Locate the cell with the specified text and output its (X, Y) center coordinate. 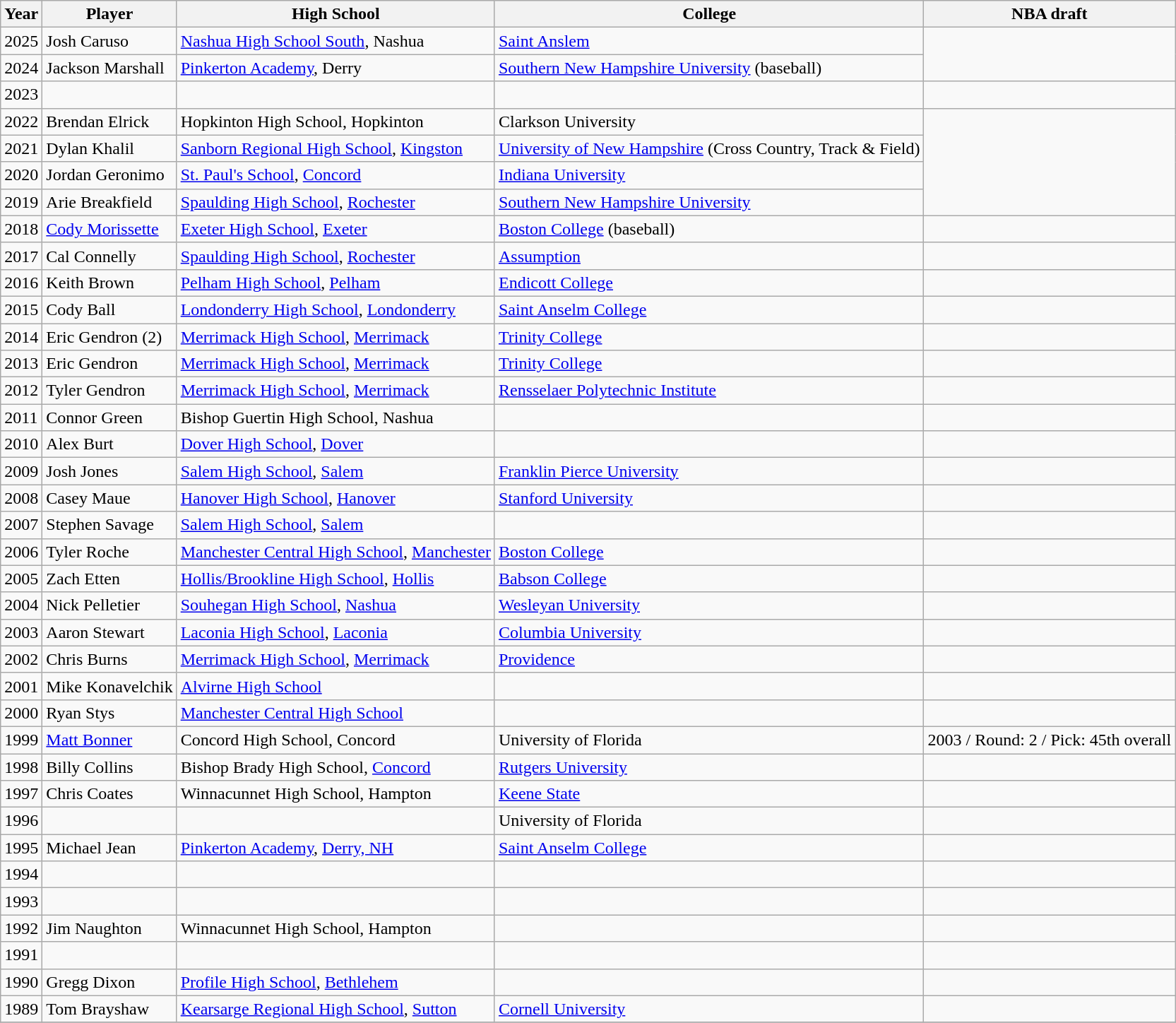
2000 (21, 713)
2001 (21, 686)
Sanborn Regional High School, Kingston (335, 148)
College (709, 14)
Year (21, 14)
Rensselaer Polytechnic Institute (709, 391)
Josh Caruso (109, 41)
1989 (21, 1009)
Hollis/Brookline High School, Hollis (335, 579)
2005 (21, 579)
Indiana University (709, 175)
Pinkerton Academy, Derry, NH (335, 848)
Manchester Central High School (335, 713)
Stanford University (709, 498)
Player (109, 14)
Cornell University (709, 1009)
2008 (21, 498)
2004 (21, 605)
Bishop Guertin High School, Nashua (335, 418)
1990 (21, 982)
Cody Morissette (109, 229)
Chris Coates (109, 794)
2021 (21, 148)
Brendan Elrick (109, 122)
2011 (21, 418)
Assumption (709, 256)
Hanover High School, Hanover (335, 498)
1998 (21, 767)
2006 (21, 552)
2010 (21, 444)
2018 (21, 229)
Arie Breakfield (109, 202)
2002 (21, 659)
Clarkson University (709, 122)
Connor Green (109, 418)
Profile High School, Bethlehem (335, 982)
1999 (21, 740)
2020 (21, 175)
Dover High School, Dover (335, 444)
Jackson Marshall (109, 68)
Southern New Hampshire University (709, 202)
Providence (709, 659)
Mike Konavelchik (109, 686)
Stephen Savage (109, 525)
2025 (21, 41)
Manchester Central High School, Manchester (335, 552)
Eric Gendron (109, 364)
Saint Anslem (709, 41)
2023 (21, 95)
Jim Naughton (109, 928)
1995 (21, 848)
Franklin Pierce University (709, 471)
Matt Bonner (109, 740)
Souhegan High School, Nashua (335, 605)
Boston College (709, 552)
Pelham High School, Pelham (335, 283)
Nick Pelletier (109, 605)
NBA draft (1050, 14)
Alex Burt (109, 444)
Rutgers University (709, 767)
2014 (21, 337)
Southern New Hampshire University (baseball) (709, 68)
Bishop Brady High School, Concord (335, 767)
1992 (21, 928)
Billy Collins (109, 767)
Nashua High School South, Nashua (335, 41)
St. Paul's School, Concord (335, 175)
Dylan Khalil (109, 148)
2019 (21, 202)
Endicott College (709, 283)
Ryan Stys (109, 713)
2012 (21, 391)
Londonderry High School, Londonderry (335, 309)
1996 (21, 821)
1994 (21, 875)
2003 (21, 632)
Cody Ball (109, 309)
2009 (21, 471)
Pinkerton Academy, Derry (335, 68)
Exeter High School, Exeter (335, 229)
Columbia University (709, 632)
1997 (21, 794)
Michael Jean (109, 848)
Laconia High School, Laconia (335, 632)
Keith Brown (109, 283)
Casey Maue (109, 498)
1991 (21, 955)
Chris Burns (109, 659)
Zach Etten (109, 579)
2016 (21, 283)
2013 (21, 364)
1993 (21, 901)
2007 (21, 525)
Eric Gendron (2) (109, 337)
Concord High School, Concord (335, 740)
Kearsarge Regional High School, Sutton (335, 1009)
Josh Jones (109, 471)
Babson College (709, 579)
2003 / Round: 2 / Pick: 45th overall (1050, 740)
Keene State (709, 794)
Alvirne High School (335, 686)
University of New Hampshire (Cross Country, Track & Field) (709, 148)
2015 (21, 309)
Jordan Geronimo (109, 175)
Cal Connelly (109, 256)
2022 (21, 122)
Tyler Roche (109, 552)
2017 (21, 256)
Aaron Stewart (109, 632)
Tyler Gendron (109, 391)
2024 (21, 68)
Hopkinton High School, Hopkinton (335, 122)
Tom Brayshaw (109, 1009)
Wesleyan University (709, 605)
Gregg Dixon (109, 982)
High School (335, 14)
Boston College (baseball) (709, 229)
